Output the (x, y) coordinate of the center of the cell containing the given text.  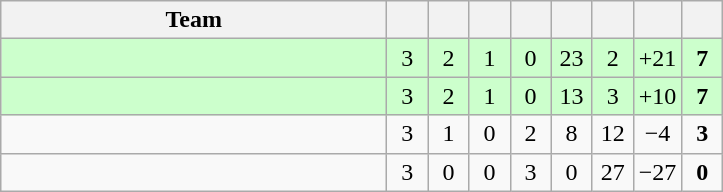
12 (612, 134)
+21 (658, 58)
−4 (658, 134)
13 (572, 96)
−27 (658, 172)
27 (612, 172)
8 (572, 134)
Team (194, 20)
+10 (658, 96)
23 (572, 58)
